Determine the [X, Y] coordinate at the center of the cell enclosing the given text.  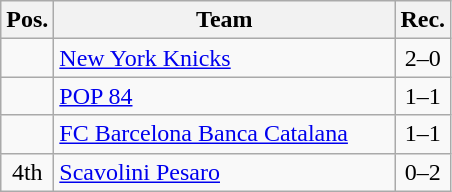
Scavolini Pesaro [224, 172]
0–2 [423, 172]
Team [224, 20]
Rec. [423, 20]
New York Knicks [224, 58]
Pos. [28, 20]
POP 84 [224, 96]
2–0 [423, 58]
FC Barcelona Banca Catalana [224, 134]
4th [28, 172]
